Scan for the cell matching the given text and deliver its (x, y) coordinate at center. 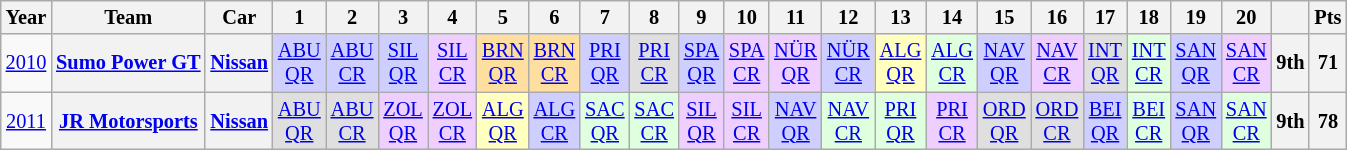
7 (604, 17)
SACCR (654, 121)
13 (901, 17)
Car (238, 17)
9 (702, 17)
JR Motorsports (128, 121)
78 (1328, 121)
NÜRQR (796, 63)
20 (1246, 17)
16 (1058, 17)
2011 (26, 121)
4 (452, 17)
10 (746, 17)
SPAQR (702, 63)
SPACR (746, 63)
18 (1149, 17)
14 (952, 17)
2 (352, 17)
12 (848, 17)
ZOLQR (402, 121)
17 (1105, 17)
INTCR (1149, 63)
ORDCR (1058, 121)
3 (402, 17)
NÜRCR (848, 63)
6 (555, 17)
BRNQR (503, 63)
11 (796, 17)
ZOLCR (452, 121)
2010 (26, 63)
BEIQR (1105, 121)
Team (128, 17)
15 (1004, 17)
Sumo Power GT (128, 63)
SACQR (604, 121)
BRNCR (555, 63)
1 (300, 17)
ORDQR (1004, 121)
Year (26, 17)
BEICR (1149, 121)
19 (1196, 17)
71 (1328, 63)
INTQR (1105, 63)
5 (503, 17)
8 (654, 17)
Pts (1328, 17)
